Return the (X, Y) coordinate for the center point of the cell that contains the specified text.  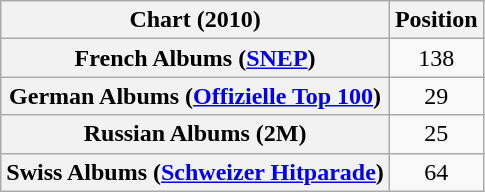
Position (436, 20)
French Albums (SNEP) (196, 58)
Russian Albums (2M) (196, 134)
Chart (2010) (196, 20)
25 (436, 134)
138 (436, 58)
Swiss Albums (Schweizer Hitparade) (196, 172)
German Albums (Offizielle Top 100) (196, 96)
29 (436, 96)
64 (436, 172)
